Pinpoint the cell where the given text exists, returning its [X, Y] midpoint coordinate. 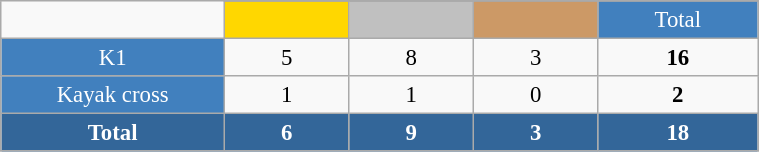
5 [287, 58]
Kayak cross [113, 95]
16 [678, 58]
K1 [113, 58]
2 [678, 95]
0 [536, 95]
6 [287, 133]
9 [411, 133]
18 [678, 133]
8 [411, 58]
